Determine the (X, Y) coordinate at the center of the cell enclosing the given text.  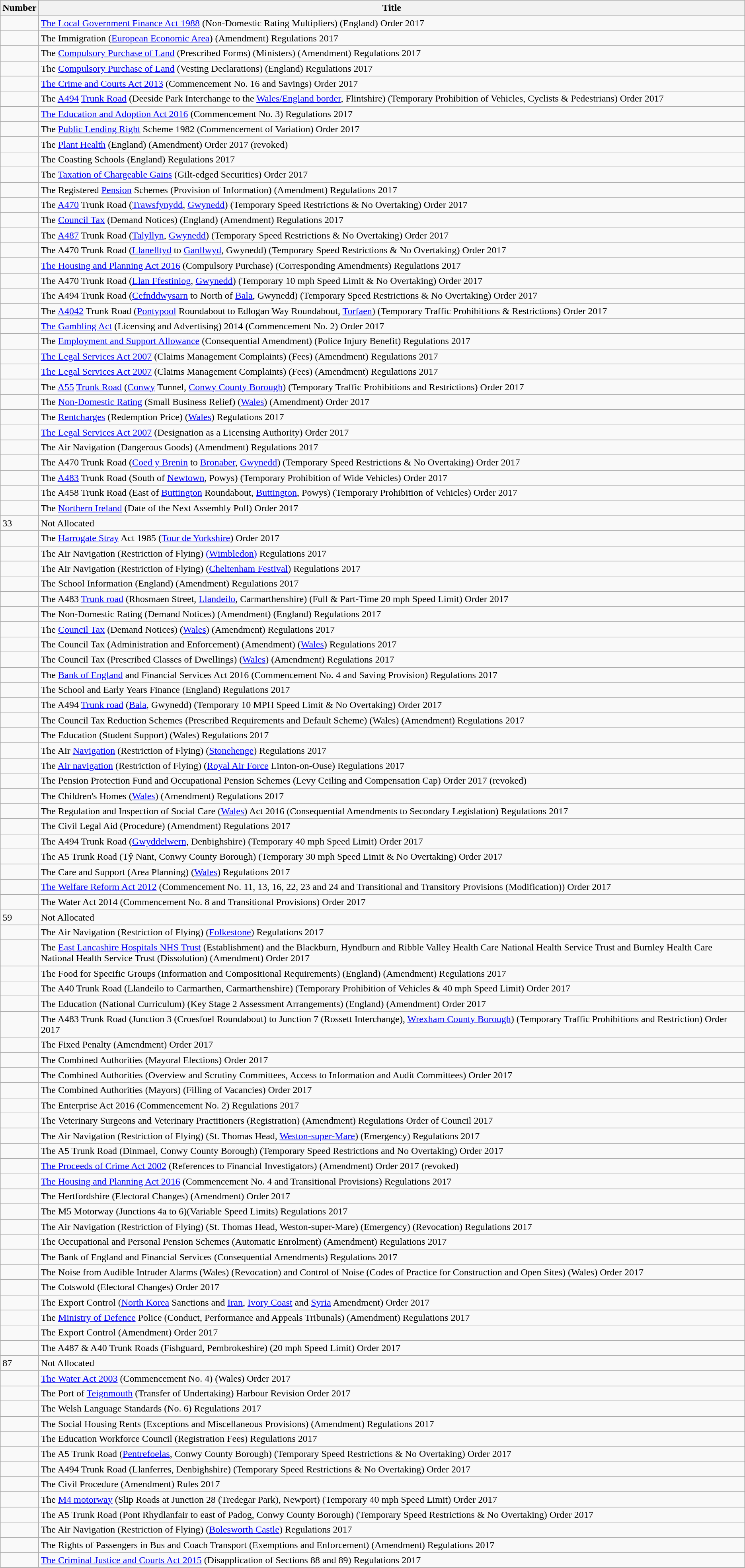
The Gambling Act (Licensing and Advertising) 2014 (Commencement No. 2) Order 2017 (392, 326)
The Compulsory Purchase of Land (Prescribed Forms) (Ministers) (Amendment) Regulations 2017 (392, 53)
The Regulation and Inspection of Social Care (Wales) Act 2016 (Consequential Amendments to Secondary Legislation) Regulations 2017 (392, 811)
The Export Control (Amendment) Order 2017 (392, 1333)
The Combined Authorities (Mayors) (Filling of Vacancies) Order 2017 (392, 1090)
The Proceeds of Crime Act 2002 (References to Financial Investigators) (Amendment) Order 2017 (revoked) (392, 1166)
The Council Tax Reduction Schemes (Prescribed Requirements and Default Scheme) (Wales) (Amendment) Regulations 2017 (392, 720)
The Ministry of Defence Police (Conduct, Performance and Appeals Tribunals) (Amendment) Regulations 2017 (392, 1318)
The M5 Motorway (Junctions 4a to 6)(Variable Speed Limits) Regulations 2017 (392, 1212)
The Water Act 2003 (Commencement No. 4) (Wales) Order 2017 (392, 1378)
The Civil Procedure (Amendment) Rules 2017 (392, 1484)
The A487 & A40 Trunk Roads (Fishguard, Pembrokeshire) (20 mph Speed Limit) Order 2017 (392, 1348)
59 (20, 917)
The Social Housing Rents (Exceptions and Miscellaneous Provisions) (Amendment) Regulations 2017 (392, 1423)
The Non-Domestic Rating (Demand Notices) (Amendment) (England) Regulations 2017 (392, 614)
The Air Navigation (Restriction of Flying) (St. Thomas Head, Weston-super-Mare) (Emergency) (Revocation) Regulations 2017 (392, 1227)
The Pension Protection Fund and Occupational Pension Schemes (Levy Ceiling and Compensation Cap) Order 2017 (revoked) (392, 781)
The Air Navigation (Restriction of Flying) (Folkestone) Regulations 2017 (392, 933)
The Criminal Justice and Courts Act 2015 (Disapplication of Sections 88 and 89) Regulations 2017 (392, 1560)
Number (20, 8)
Title (392, 8)
The Combined Authorities (Overview and Scrutiny Committees, Access to Information and Audit Committees) Order 2017 (392, 1075)
The Civil Legal Aid (Procedure) (Amendment) Regulations 2017 (392, 826)
The Food for Specific Groups (Information and Compositional Requirements) (England) (Amendment) Regulations 2017 (392, 974)
The Rentcharges (Redemption Price) (Wales) Regulations 2017 (392, 417)
The A5 Trunk Road (Pentrefoelas, Conwy County Borough) (Temporary Speed Restrictions & No Overtaking) Order 2017 (392, 1454)
The A40 Trunk Road (Llandeilo to Carmarthen, Carmarthenshire) (Temporary Prohibition of Vehicles & 40 mph Speed Limit) Order 2017 (392, 989)
The School and Early Years Finance (England) Regulations 2017 (392, 690)
87 (20, 1363)
The Air Navigation (Restriction of Flying) (St. Thomas Head, Weston-super-Mare) (Emergency) Regulations 2017 (392, 1136)
The Taxation of Chargeable Gains (Gilt-edged Securities) Order 2017 (392, 174)
The A470 Trunk Road (Llanelltyd to Ganllwyd, Gwynedd) (Temporary Speed Restrictions & No Overtaking) Order 2017 (392, 250)
The Housing and Planning Act 2016 (Commencement No. 4 and Transitional Provisions) Regulations 2017 (392, 1181)
The A483 Trunk road (Rhosmaen Street, Llandeilo, Carmarthenshire) (Full & Part-Time 20 mph Speed Limit) Order 2017 (392, 599)
The Care and Support (Area Planning) (Wales) Regulations 2017 (392, 872)
The Education Workforce Council (Registration Fees) Regulations 2017 (392, 1439)
The Veterinary Surgeons and Veterinary Practitioners (Registration) (Amendment) Regulations Order of Council 2017 (392, 1120)
The Welsh Language Standards (No. 6) Regulations 2017 (392, 1408)
The Port of Teignmouth (Transfer of Undertaking) Harbour Revision Order 2017 (392, 1393)
The Water Act 2014 (Commencement No. 8 and Transitional Provisions) Order 2017 (392, 902)
The Compulsory Purchase of Land (Vesting Declarations) (England) Regulations 2017 (392, 68)
The A487 Trunk Road (Talyllyn, Gwynedd) (Temporary Speed Restrictions & No Overtaking) Order 2017 (392, 235)
The Rights of Passengers in Bus and Coach Transport (Exemptions and Enforcement) (Amendment) Regulations 2017 (392, 1545)
The Local Government Finance Act 1988 (Non-Domestic Rating Multipliers) (England) Order 2017 (392, 23)
The Plant Health (England) (Amendment) Order 2017 (revoked) (392, 144)
The Fixed Penalty (Amendment) Order 2017 (392, 1045)
The Air Navigation (Restriction of Flying) (Stonehenge) Regulations 2017 (392, 751)
The A5 Trunk Road (Tŷ Nant, Conwy County Borough) (Temporary 30 mph Speed Limit & No Overtaking) Order 2017 (392, 856)
The Education (Student Support) (Wales) Regulations 2017 (392, 735)
The Air navigation (Restriction of Flying) (Royal Air Force Linton-on-Ouse) Regulations 2017 (392, 766)
The Registered Pension Schemes (Provision of Information) (Amendment) Regulations 2017 (392, 190)
The Council Tax (Demand Notices) (Wales) (Amendment) Regulations 2017 (392, 629)
The Export Control (North Korea Sanctions and Iran, Ivory Coast and Syria Amendment) Order 2017 (392, 1302)
The Immigration (European Economic Area) (Amendment) Regulations 2017 (392, 38)
The Air Navigation (Restriction of Flying) (Cheltenham Festival) Regulations 2017 (392, 569)
The A470 Trunk Road (Llan Ffestiniog, Gwynedd) (Temporary 10 mph Speed Limit & No Overtaking) Order 2017 (392, 281)
The Air Navigation (Restriction of Flying) (Bolesworth Castle) Regulations 2017 (392, 1530)
The Coasting Schools (England) Regulations 2017 (392, 159)
The Bank of England and Financial Services (Consequential Amendments) Regulations 2017 (392, 1257)
The Crime and Courts Act 2013 (Commencement No. 16 and Savings) Order 2017 (392, 84)
The A494 Trunk Road (Llanferres, Denbighshire) (Temporary Speed Restrictions & No Overtaking) Order 2017 (392, 1469)
The A470 Trunk Road (Trawsfynydd, Gwynedd) (Temporary Speed Restrictions & No Overtaking) Order 2017 (392, 205)
The A494 Trunk Road (Cefnddwysarn to North of Bala, Gwynedd) (Temporary Speed Restrictions & No Overtaking) Order 2017 (392, 296)
The Council Tax (Demand Notices) (England) (Amendment) Regulations 2017 (392, 220)
The A5 Trunk Road (Pont Rhydlanfair to east of Padog, Conwy County Borough) (Temporary Speed Restrictions & No Overtaking) Order 2017 (392, 1515)
The Northern Ireland (Date of the Next Assembly Poll) Order 2017 (392, 508)
The A4042 Trunk Road (Pontypool Roundabout to Edlogan Way Roundabout, Torfaen) (Temporary Traffic Prohibitions & Restrictions) Order 2017 (392, 311)
The Employment and Support Allowance (Consequential Amendment) (Police Injury Benefit) Regulations 2017 (392, 341)
The School Information (England) (Amendment) Regulations 2017 (392, 584)
The Welfare Reform Act 2012 (Commencement No. 11, 13, 16, 22, 23 and 24 and Transitional and Transitory Provisions (Modification)) Order 2017 (392, 887)
The Non-Domestic Rating (Small Business Relief) (Wales) (Amendment) Order 2017 (392, 402)
The Occupational and Personal Pension Schemes (Automatic Enrolment) (Amendment) Regulations 2017 (392, 1242)
The Cotswold (Electoral Changes) Order 2017 (392, 1287)
The Bank of England and Financial Services Act 2016 (Commencement No. 4 and Saving Provision) Regulations 2017 (392, 675)
The Hertfordshire (Electoral Changes) (Amendment) Order 2017 (392, 1197)
The M4 motorway (Slip Roads at Junction 28 (Tredegar Park), Newport) (Temporary 40 mph Speed Limit) Order 2017 (392, 1500)
The A494 Trunk Road (Gwyddelwern, Denbighshire) (Temporary 40 mph Speed Limit) Order 2017 (392, 841)
The Air Navigation (Restriction of Flying) (Wimbledon) Regulations 2017 (392, 553)
The A470 Trunk Road (Coed y Brenin to Bronaber, Gwynedd) (Temporary Speed Restrictions & No Overtaking) Order 2017 (392, 463)
The A458 Trunk Road (East of Buttington Roundabout, Buttington, Powys) (Temporary Prohibition of Vehicles) Order 2017 (392, 493)
The Enterprise Act 2016 (Commencement No. 2) Regulations 2017 (392, 1105)
The Housing and Planning Act 2016 (Compulsory Purchase) (Corresponding Amendments) Regulations 2017 (392, 266)
33 (20, 523)
The Legal Services Act 2007 (Designation as a Licensing Authority) Order 2017 (392, 432)
The Public Lending Right Scheme 1982 (Commencement of Variation) Order 2017 (392, 129)
The Harrogate Stray Act 1985 (Tour de Yorkshire) Order 2017 (392, 538)
The Education and Adoption Act 2016 (Commencement No. 3) Regulations 2017 (392, 114)
The A483 Trunk Road (South of Newtown, Powys) (Temporary Prohibition of Wide Vehicles) Order 2017 (392, 478)
The A55 Trunk Road (Conwy Tunnel, Conwy County Borough) (Temporary Traffic Prohibitions and Restrictions) Order 2017 (392, 387)
The Children's Homes (Wales) (Amendment) Regulations 2017 (392, 796)
The Education (National Curriculum) (Key Stage 2 Assessment Arrangements) (England) (Amendment) Order 2017 (392, 1004)
The Combined Authorities (Mayoral Elections) Order 2017 (392, 1060)
The Air Navigation (Dangerous Goods) (Amendment) Regulations 2017 (392, 448)
The Council Tax (Administration and Enforcement) (Amendment) (Wales) Regulations 2017 (392, 644)
The Council Tax (Prescribed Classes of Dwellings) (Wales) (Amendment) Regulations 2017 (392, 659)
The A494 Trunk road (Bala, Gwynedd) (Temporary 10 MPH Speed Limit & No Overtaking) Order 2017 (392, 705)
The A5 Trunk Road (Dinmael, Conwy County Borough) (Temporary Speed Restrictions and No Overtaking) Order 2017 (392, 1151)
